For the text-containing cell, return its midpoint in (x, y) coordinate format. 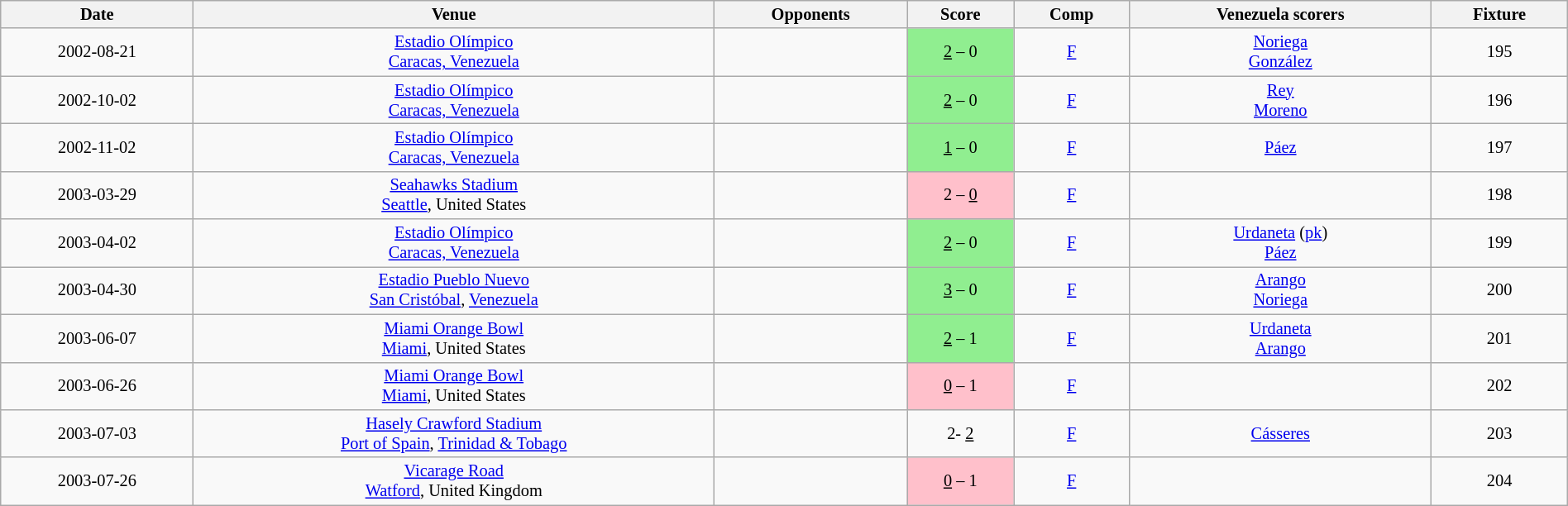
2- 2 (961, 433)
197 (1499, 147)
1 – 0 (961, 147)
Opponents (810, 14)
200 (1499, 290)
2003-06-26 (98, 386)
Seahawks StadiumSeattle, United States (454, 195)
Urdaneta Arango (1280, 338)
2003-04-30 (98, 290)
Rey Moreno (1280, 100)
199 (1499, 243)
202 (1499, 386)
Arango Noriega (1280, 290)
2003-07-03 (98, 433)
Noriega González (1280, 52)
Cásseres (1280, 433)
2003-04-02 (98, 243)
2003-03-29 (98, 195)
Vicarage RoadWatford, United Kingdom (454, 481)
203 (1499, 433)
Estadio Pueblo NuevoSan Cristóbal, Venezuela (454, 290)
Venue (454, 14)
198 (1499, 195)
201 (1499, 338)
196 (1499, 100)
195 (1499, 52)
Score (961, 14)
Páez (1280, 147)
2003-06-07 (98, 338)
204 (1499, 481)
2003-07-26 (98, 481)
3 – 0 (961, 290)
2002-10-02 (98, 100)
Hasely Crawford StadiumPort of Spain, Trinidad & Tobago (454, 433)
Urdaneta (pk) Páez (1280, 243)
2 – 1 (961, 338)
Comp (1072, 14)
Date (98, 14)
Venezuela scorers (1280, 14)
2002-08-21 (98, 52)
2002-11-02 (98, 147)
Fixture (1499, 14)
